Extract the (x, y) coordinate from the center of the cell holding the provided text.  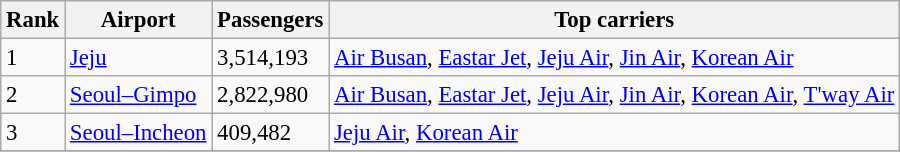
Passengers (270, 20)
Rank (33, 20)
Top carriers (614, 20)
1 (33, 58)
2 (33, 95)
Air Busan, Eastar Jet, Jeju Air, Jin Air, Korean Air (614, 58)
3 (33, 133)
Jeju Air, Korean Air (614, 133)
Air Busan, Eastar Jet, Jeju Air, Jin Air, Korean Air, T'way Air (614, 95)
2,822,980 (270, 95)
409,482 (270, 133)
Airport (138, 20)
Seoul–Incheon (138, 133)
Seoul–Gimpo (138, 95)
3,514,193 (270, 58)
Jeju (138, 58)
